From the cell containing the given text, extract its center point as (X, Y) coordinate. 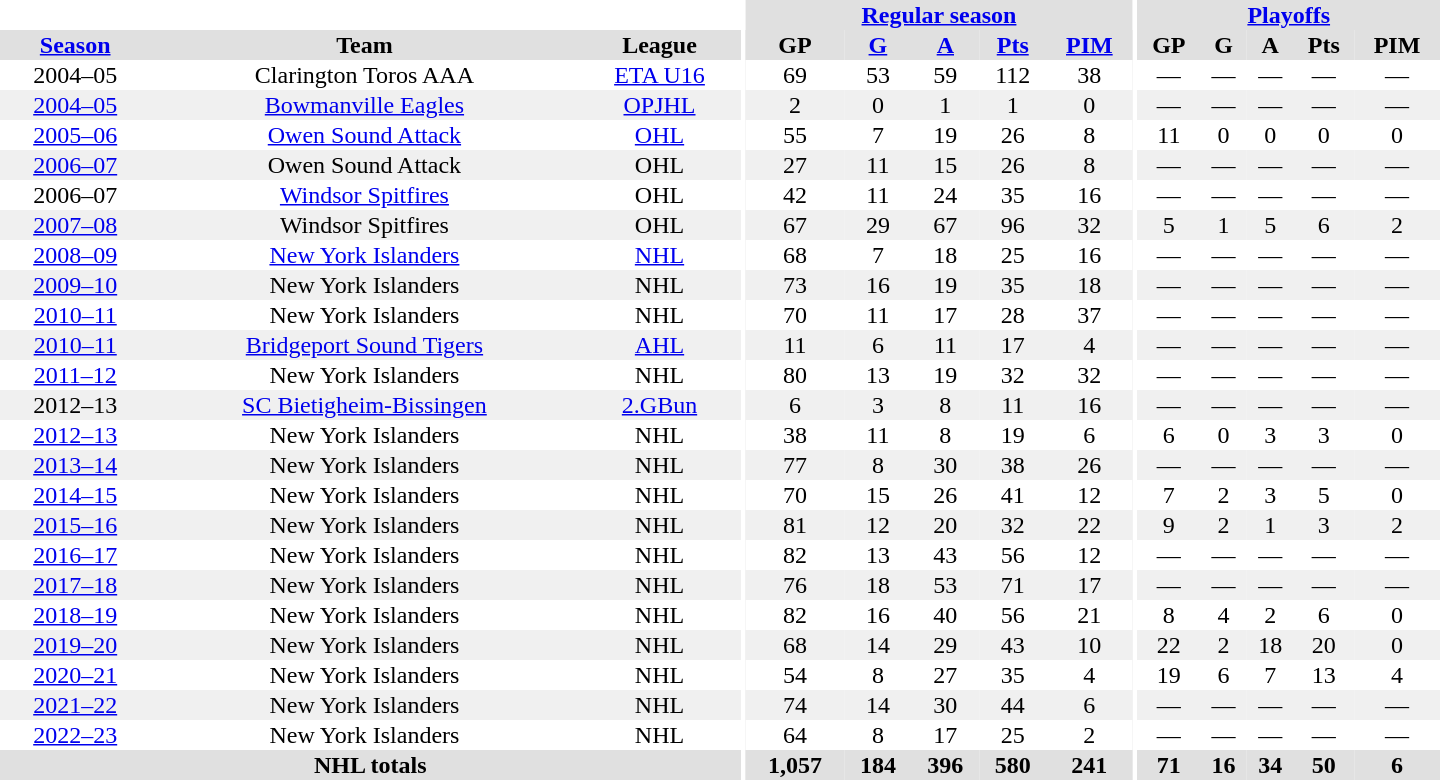
28 (1012, 315)
NHL totals (370, 765)
76 (796, 585)
2.GBun (659, 405)
2008–09 (75, 255)
2016–17 (75, 555)
Team (364, 45)
74 (796, 705)
2021–22 (75, 705)
64 (796, 735)
2015–16 (75, 525)
396 (946, 765)
24 (946, 195)
2019–20 (75, 645)
Season (75, 45)
Regular season (940, 15)
40 (946, 615)
73 (796, 285)
41 (1012, 495)
2020–21 (75, 675)
54 (796, 675)
2007–08 (75, 225)
10 (1089, 645)
42 (796, 195)
Playoffs (1288, 15)
2017–18 (75, 585)
80 (796, 375)
AHL (659, 345)
580 (1012, 765)
2014–15 (75, 495)
55 (796, 135)
2005–06 (75, 135)
2009–10 (75, 285)
2018–19 (75, 615)
69 (796, 75)
34 (1270, 765)
112 (1012, 75)
2013–14 (75, 465)
SC Bietigheim-Bissingen (364, 405)
241 (1089, 765)
Bowmanville Eagles (364, 105)
184 (878, 765)
50 (1324, 765)
1,057 (796, 765)
Bridgeport Sound Tigers (364, 345)
2011–12 (75, 375)
2022–23 (75, 735)
League (659, 45)
9 (1168, 525)
OPJHL (659, 105)
44 (1012, 705)
96 (1012, 225)
Clarington Toros AAA (364, 75)
37 (1089, 315)
77 (796, 465)
ETA U16 (659, 75)
21 (1089, 615)
59 (946, 75)
81 (796, 525)
